Extract the [x, y] coordinate from the center of the cell holding the provided text.  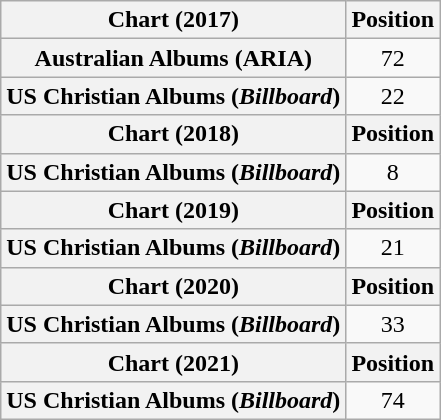
22 [393, 96]
72 [393, 58]
Chart (2019) [174, 210]
Chart (2017) [174, 20]
33 [393, 324]
Chart (2021) [174, 362]
Chart (2020) [174, 286]
74 [393, 400]
8 [393, 172]
Chart (2018) [174, 134]
Australian Albums (ARIA) [174, 58]
21 [393, 248]
